Provide the [x, y] coordinate of the cell's center where the given text is located.  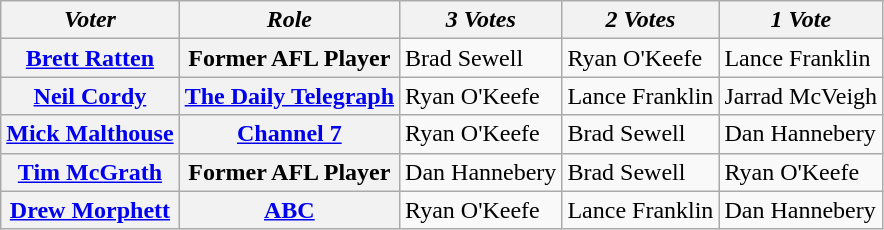
ABC [289, 210]
3 Votes [481, 20]
Role [289, 20]
1 Vote [801, 20]
The Daily Telegraph [289, 96]
Mick Malthouse [90, 134]
2 Votes [640, 20]
Jarrad McVeigh [801, 96]
Channel 7 [289, 134]
Tim McGrath [90, 172]
Drew Morphett [90, 210]
Voter [90, 20]
Neil Cordy [90, 96]
Brett Ratten [90, 58]
